Locate the cell with the specified text and output its (X, Y) center coordinate. 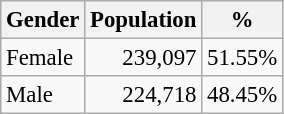
51.55% (242, 58)
239,097 (144, 58)
48.45% (242, 95)
Female (43, 58)
224,718 (144, 95)
Male (43, 95)
% (242, 20)
Gender (43, 20)
Population (144, 20)
